Identify which cell holds the provided text, then report its [x, y] central coordinate. 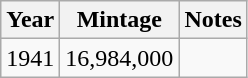
Mintage [120, 20]
Notes [213, 20]
Year [30, 20]
16,984,000 [120, 58]
1941 [30, 58]
